Search for the cell housing the specified text and yield its [x, y] center coordinate. 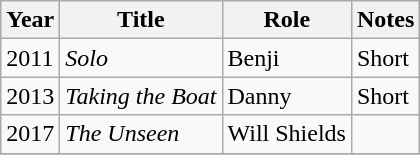
Role [286, 20]
2011 [30, 58]
Benji [286, 58]
Notes [385, 20]
2017 [30, 134]
Title [141, 20]
Solo [141, 58]
The Unseen [141, 134]
2013 [30, 96]
Will Shields [286, 134]
Taking the Boat [141, 96]
Year [30, 20]
Danny [286, 96]
